Detect which cell encompasses the target text, then output its (x, y) center coordinate. 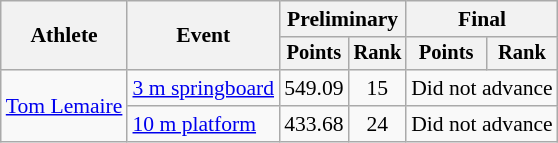
Preliminary (342, 19)
549.09 (314, 88)
Athlete (64, 36)
Event (203, 36)
10 m platform (203, 124)
3 m springboard (203, 88)
Final (482, 19)
24 (378, 124)
15 (378, 88)
433.68 (314, 124)
Tom Lemaire (64, 106)
